Determine the (X, Y) coordinate at the center of the cell enclosing the given text.  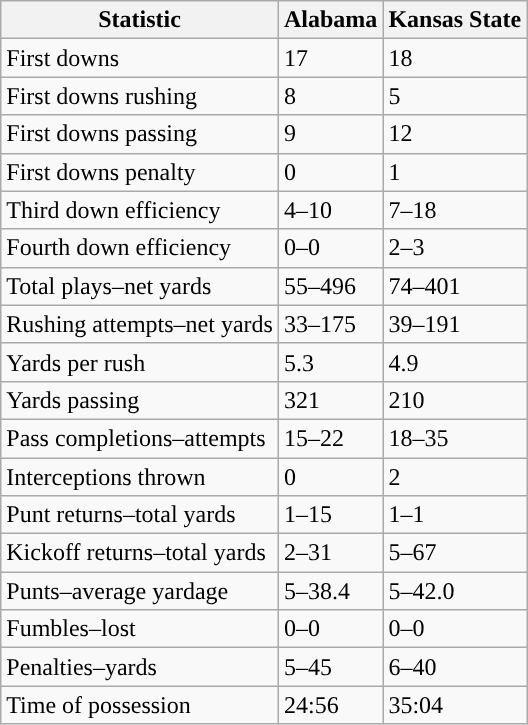
2–3 (455, 248)
Fumbles–lost (140, 629)
7–18 (455, 210)
5–45 (330, 667)
17 (330, 58)
5–42.0 (455, 591)
8 (330, 96)
First downs (140, 58)
210 (455, 400)
Rushing attempts–net yards (140, 324)
Fourth down efficiency (140, 248)
First downs rushing (140, 96)
39–191 (455, 324)
Interceptions thrown (140, 477)
9 (330, 134)
55–496 (330, 286)
1 (455, 172)
1–15 (330, 515)
Total plays–net yards (140, 286)
12 (455, 134)
First downs passing (140, 134)
24:56 (330, 705)
Kansas State (455, 20)
321 (330, 400)
5.3 (330, 362)
74–401 (455, 286)
Penalties–yards (140, 667)
Punts–average yardage (140, 591)
33–175 (330, 324)
First downs penalty (140, 172)
6–40 (455, 667)
Statistic (140, 20)
2–31 (330, 553)
5 (455, 96)
35:04 (455, 705)
Kickoff returns–total yards (140, 553)
18–35 (455, 438)
4.9 (455, 362)
Pass completions–attempts (140, 438)
4–10 (330, 210)
Time of possession (140, 705)
5–38.4 (330, 591)
2 (455, 477)
Yards passing (140, 400)
Yards per rush (140, 362)
Punt returns–total yards (140, 515)
Alabama (330, 20)
1–1 (455, 515)
15–22 (330, 438)
Third down efficiency (140, 210)
18 (455, 58)
5–67 (455, 553)
